Find where the given text appears and provide that cell's center as [x, y] coordinate. 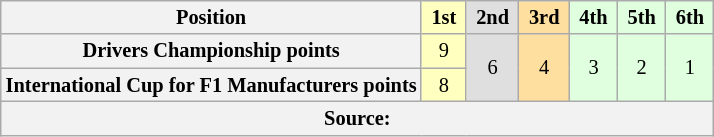
2nd [492, 17]
9 [444, 51]
3 [593, 68]
6th [690, 17]
4 [544, 68]
6 [492, 68]
8 [444, 85]
4th [593, 17]
Position [212, 17]
2 [642, 68]
Drivers Championship points [212, 51]
3rd [544, 17]
Source: [358, 118]
5th [642, 17]
International Cup for F1 Manufacturers points [212, 85]
1 [690, 68]
1st [444, 17]
